Find where the given text appears and provide that cell's center as [x, y] coordinate. 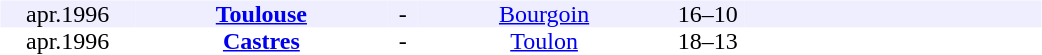
Bourgoin [544, 14]
Castres [262, 42]
18–13 [708, 42]
Toulouse [262, 14]
16–10 [708, 14]
Toulon [544, 42]
